Scan for the cell matching the given text and deliver its [X, Y] coordinate at center. 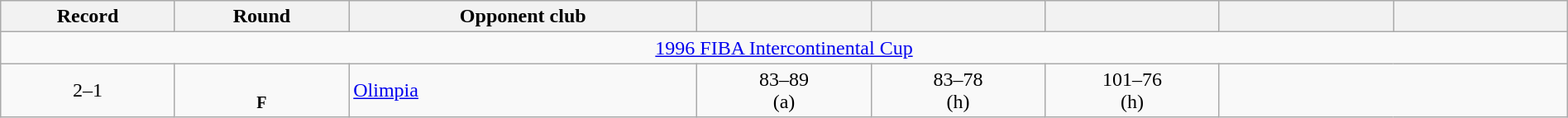
F [261, 91]
2–1 [88, 91]
Round [261, 17]
83–78 (h) [958, 91]
83–89 (a) [784, 91]
101–76 (h) [1132, 91]
1996 FIBA Intercontinental Cup [784, 48]
Opponent club [523, 17]
Olimpia [523, 91]
Record [88, 17]
